Detect which cell encompasses the target text, then output its [x, y] center coordinate. 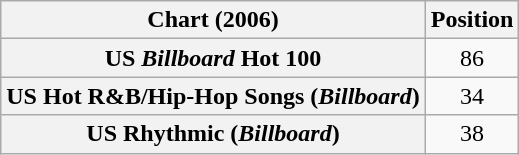
US Billboard Hot 100 [213, 58]
US Rhythmic (Billboard) [213, 134]
Chart (2006) [213, 20]
Position [472, 20]
US Hot R&B/Hip-Hop Songs (Billboard) [213, 96]
38 [472, 134]
34 [472, 96]
86 [472, 58]
